Capture the cell that displays the provided text and extract its (x, y) central coordinate. 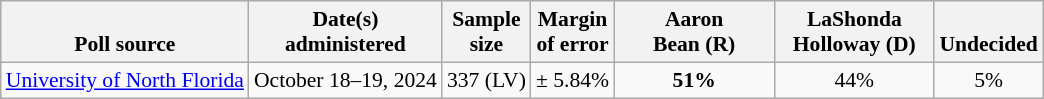
± 5.84% (572, 80)
University of North Florida (125, 80)
51% (694, 80)
Undecided (988, 32)
337 (LV) (486, 80)
44% (854, 80)
Samplesize (486, 32)
Poll source (125, 32)
AaronBean (R) (694, 32)
Date(s)administered (346, 32)
LaShondaHolloway (D) (854, 32)
5% (988, 80)
October 18–19, 2024 (346, 80)
Marginof error (572, 32)
